Search for the cell housing the specified text and yield its (X, Y) center coordinate. 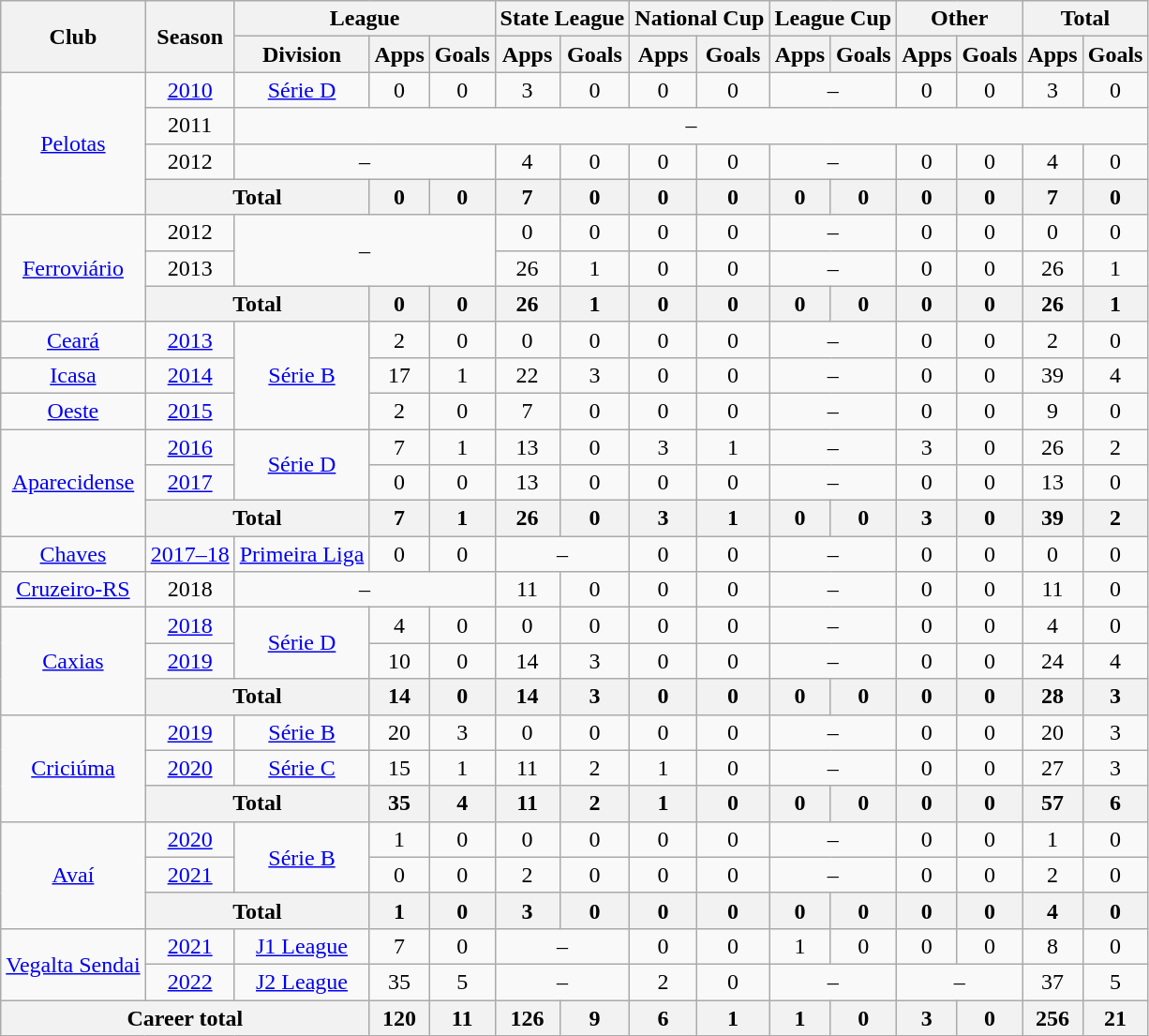
120 (399, 1017)
2010 (189, 90)
256 (1052, 1017)
Ceará (73, 339)
2022 (189, 982)
2017–18 (189, 554)
57 (1052, 803)
2015 (189, 411)
27 (1052, 768)
Career total (186, 1017)
28 (1052, 697)
Primeira Liga (302, 554)
League (365, 19)
10 (399, 661)
Division (302, 54)
Oeste (73, 411)
Avaí (73, 875)
126 (527, 1017)
24 (1052, 661)
Club (73, 37)
Cruzeiro-RS (73, 590)
Criciúma (73, 768)
15 (399, 768)
17 (399, 375)
Icasa (73, 375)
Chaves (73, 554)
21 (1115, 1017)
8 (1052, 946)
22 (527, 375)
37 (1052, 982)
J2 League (302, 982)
2017 (189, 483)
Série C (302, 768)
J1 League (302, 946)
Other (960, 19)
2016 (189, 447)
Caxias (73, 661)
Vegalta Sendai (73, 964)
Ferroviário (73, 268)
Pelotas (73, 143)
2014 (189, 375)
Season (189, 37)
2011 (189, 126)
State League (562, 19)
National Cup (699, 19)
League Cup (833, 19)
Aparecidense (73, 483)
